Return the [x, y] coordinate for the center point of the cell that contains the specified text.  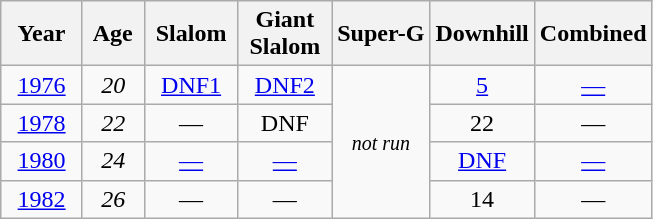
Age [113, 34]
14 [482, 199]
DNF2 [285, 85]
1978 [42, 123]
not run [381, 142]
Combined [593, 34]
1982 [42, 199]
Super-G [381, 34]
5 [482, 85]
Year [42, 34]
Downhill [482, 34]
1980 [42, 161]
Slalom [191, 34]
24 [113, 161]
Giant Slalom [285, 34]
DNF1 [191, 85]
20 [113, 85]
1976 [42, 85]
26 [113, 199]
